From the cell containing the given text, extract its center point as (x, y) coordinate. 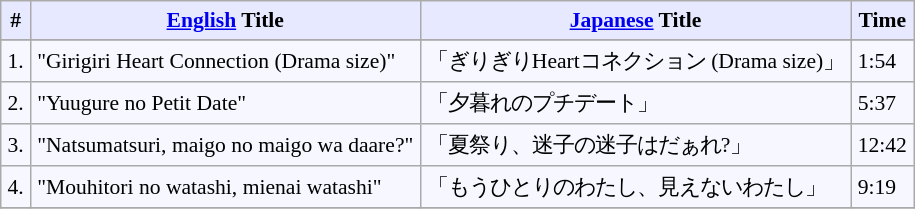
"Girigiri Heart Connection (Drama size)" (225, 61)
English Title (225, 20)
1:54 (882, 61)
3. (16, 145)
9:19 (882, 187)
「ぎりぎりHeartコネクション (Drama size)」 (636, 61)
"Mouhitori no watashi, mienai watashi" (225, 187)
12:42 (882, 145)
# (16, 20)
「夏祭り、迷子の迷子はだぁれ?」 (636, 145)
"Yuugure no Petit Date" (225, 103)
5:37 (882, 103)
Japanese Title (636, 20)
"Natsumatsuri, maigo no maigo wa daare?" (225, 145)
Time (882, 20)
「夕暮れのプチデート」 (636, 103)
「もうひとりのわたし、見えないわたし」 (636, 187)
4. (16, 187)
1. (16, 61)
2. (16, 103)
